Detect which cell encompasses the target text, then output its [X, Y] center coordinate. 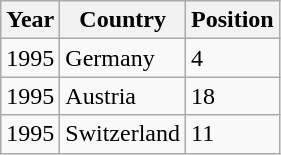
Year [30, 20]
18 [233, 96]
Country [123, 20]
Germany [123, 58]
Switzerland [123, 134]
Position [233, 20]
Austria [123, 96]
11 [233, 134]
4 [233, 58]
